From the cell containing the given text, extract its center point as [x, y] coordinate. 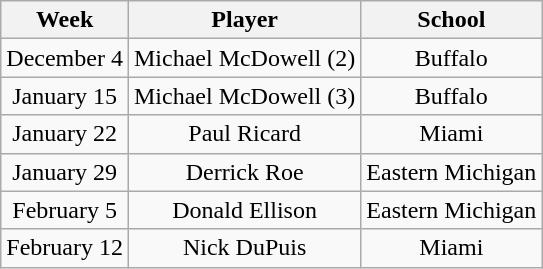
Michael McDowell (2) [244, 58]
Nick DuPuis [244, 248]
Week [65, 20]
February 5 [65, 210]
February 12 [65, 248]
January 22 [65, 134]
Donald Ellison [244, 210]
December 4 [65, 58]
School [452, 20]
Michael McDowell (3) [244, 96]
Derrick Roe [244, 172]
January 29 [65, 172]
Paul Ricard [244, 134]
Player [244, 20]
January 15 [65, 96]
